Search for the cell housing the specified text and yield its [x, y] center coordinate. 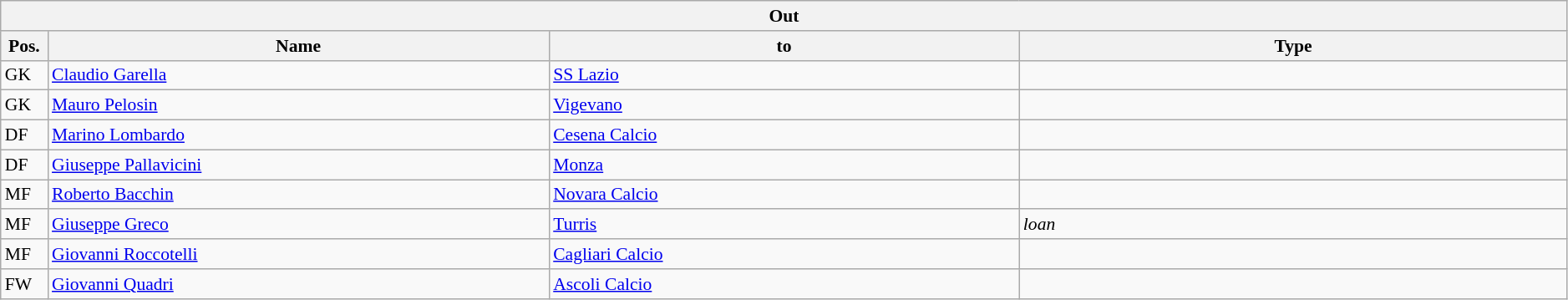
Marino Lombardo [298, 135]
Out [784, 16]
Giuseppe Pallavicini [298, 165]
Monza [784, 165]
loan [1293, 225]
Cagliari Calcio [784, 254]
Type [1293, 46]
Claudio Garella [298, 75]
Vigevano [784, 105]
Turris [784, 225]
Cesena Calcio [784, 135]
Pos. [24, 46]
Mauro Pelosin [298, 105]
Roberto Bacchin [298, 195]
Giovanni Roccotelli [298, 254]
Ascoli Calcio [784, 284]
Giuseppe Greco [298, 225]
SS Lazio [784, 75]
Novara Calcio [784, 195]
Name [298, 46]
to [784, 46]
Giovanni Quadri [298, 284]
FW [24, 284]
